Determine the [x, y] coordinate at the center of the cell enclosing the given text.  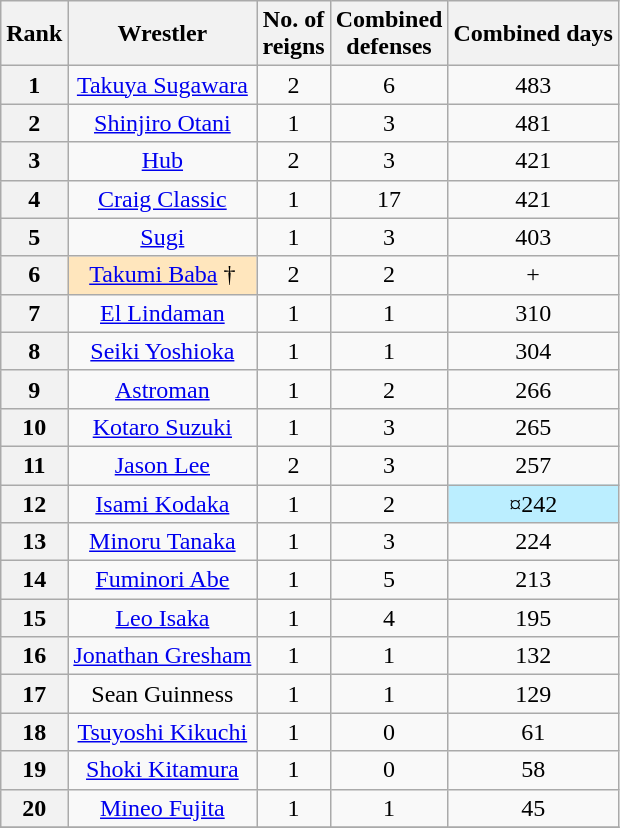
266 [533, 389]
¤242 [533, 503]
213 [533, 580]
9 [34, 389]
265 [533, 427]
Takuya Sugawara [162, 85]
Sean Guinness [162, 694]
Shoki Kitamura [162, 770]
19 [34, 770]
Tsuyoshi Kikuchi [162, 732]
+ [533, 275]
Seiki Yoshioka [162, 351]
195 [533, 618]
El Lindaman [162, 313]
58 [533, 770]
13 [34, 542]
10 [34, 427]
304 [533, 351]
Craig Classic [162, 199]
Wrestler [162, 34]
15 [34, 618]
12 [34, 503]
129 [533, 694]
Fuminori Abe [162, 580]
Kotaro Suzuki [162, 427]
18 [34, 732]
Isami Kodaka [162, 503]
224 [533, 542]
Shinjiro Otani [162, 123]
Minoru Tanaka [162, 542]
Sugi [162, 237]
Rank [34, 34]
132 [533, 656]
61 [533, 732]
7 [34, 313]
Hub [162, 161]
Takumi Baba † [162, 275]
20 [34, 808]
11 [34, 465]
481 [533, 123]
403 [533, 237]
8 [34, 351]
Astroman [162, 389]
Jason Lee [162, 465]
Leo Isaka [162, 618]
Jonathan Gresham [162, 656]
Mineo Fujita [162, 808]
483 [533, 85]
No. ofreigns [294, 34]
14 [34, 580]
45 [533, 808]
310 [533, 313]
16 [34, 656]
Combined days [533, 34]
Combineddefenses [389, 34]
257 [533, 465]
